Output the [x, y] coordinate of the center of the cell containing the given text.  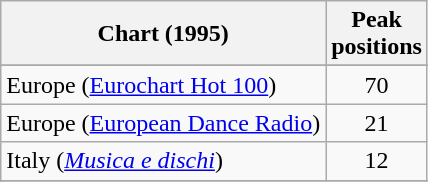
Peakpositions [377, 34]
70 [377, 85]
Europe (Eurochart Hot 100) [164, 85]
Chart (1995) [164, 34]
21 [377, 123]
12 [377, 161]
Italy (Musica e dischi) [164, 161]
Europe (European Dance Radio) [164, 123]
